Provide the [X, Y] coordinate of the cell's center where the given text is located.  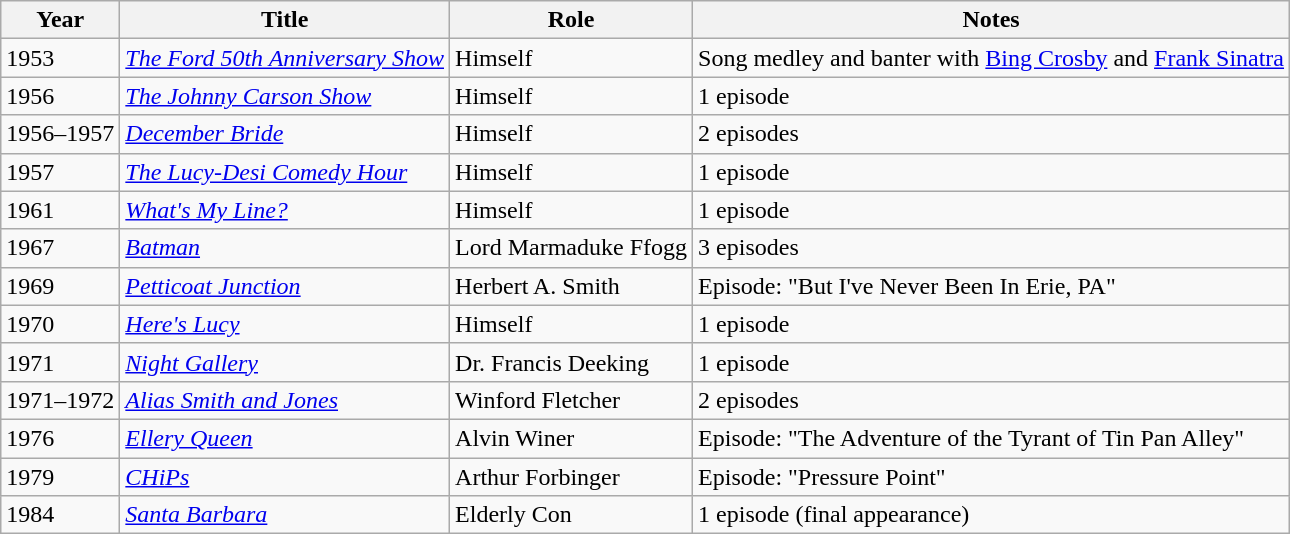
1956 [60, 96]
The Ford 50th Anniversary Show [285, 58]
Lord Marmaduke Ffogg [572, 248]
Elderly Con [572, 515]
Episode: "Pressure Point" [992, 477]
Year [60, 20]
1967 [60, 248]
1970 [60, 324]
1953 [60, 58]
Title [285, 20]
1979 [60, 477]
CHiPs [285, 477]
Here's Lucy [285, 324]
Alvin Winer [572, 438]
1957 [60, 172]
What's My Line? [285, 210]
Arthur Forbinger [572, 477]
Notes [992, 20]
Episode: "But I've Never Been In Erie, PA" [992, 286]
Dr. Francis Deeking [572, 362]
1961 [60, 210]
Batman [285, 248]
3 episodes [992, 248]
December Bride [285, 134]
1976 [60, 438]
1984 [60, 515]
Song medley and banter with Bing Crosby and Frank Sinatra [992, 58]
The Johnny Carson Show [285, 96]
Herbert A. Smith [572, 286]
1956–1957 [60, 134]
1971–1972 [60, 400]
Petticoat Junction [285, 286]
1 episode (final appearance) [992, 515]
The Lucy-Desi Comedy Hour [285, 172]
Alias Smith and Jones [285, 400]
Role [572, 20]
Episode: "The Adventure of the Tyrant of Tin Pan Alley" [992, 438]
Winford Fletcher [572, 400]
1971 [60, 362]
1969 [60, 286]
Night Gallery [285, 362]
Ellery Queen [285, 438]
Santa Barbara [285, 515]
